Identify which cell holds the provided text, then report its [x, y] central coordinate. 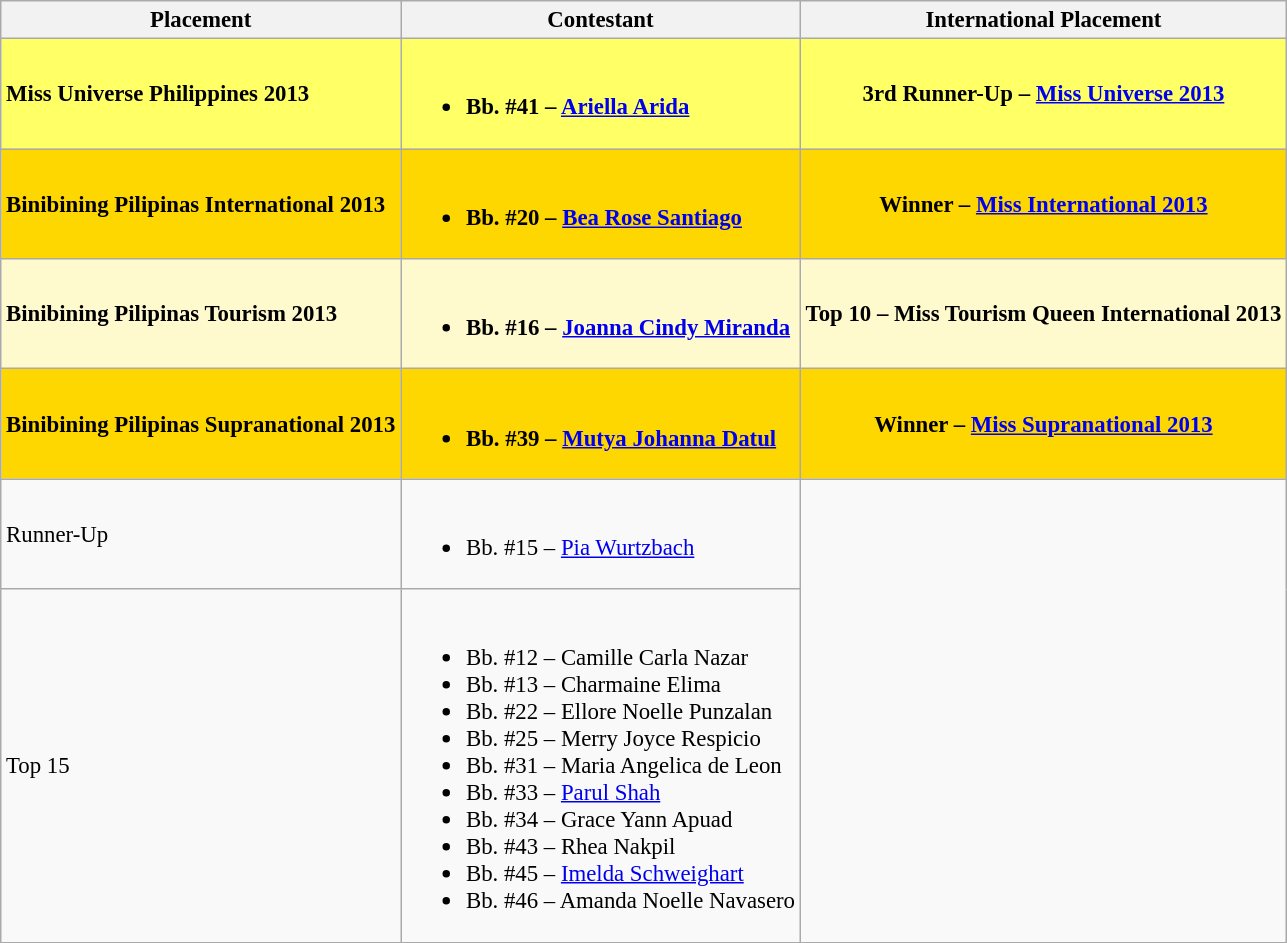
Binibining Pilipinas Tourism 2013 [201, 314]
Bb. #41 – Ariella Arida [601, 94]
Top 15 [201, 766]
Contestant [601, 20]
Top 10 – Miss Tourism Queen International 2013 [1043, 314]
Bb. #39 – Mutya Johanna Datul [601, 424]
Bb. #16 – Joanna Cindy Miranda [601, 314]
Bb. #15 – Pia Wurtzbach [601, 534]
Winner – Miss International 2013 [1043, 204]
International Placement [1043, 20]
Binibining Pilipinas International 2013 [201, 204]
Miss Universe Philippines 2013 [201, 94]
Runner-Up [201, 534]
Placement [201, 20]
Winner – Miss Supranational 2013 [1043, 424]
Binibining Pilipinas Supranational 2013 [201, 424]
3rd Runner-Up – Miss Universe 2013 [1043, 94]
Bb. #20 – Bea Rose Santiago [601, 204]
